Extract the [X, Y] coordinate from the center of the cell holding the provided text.  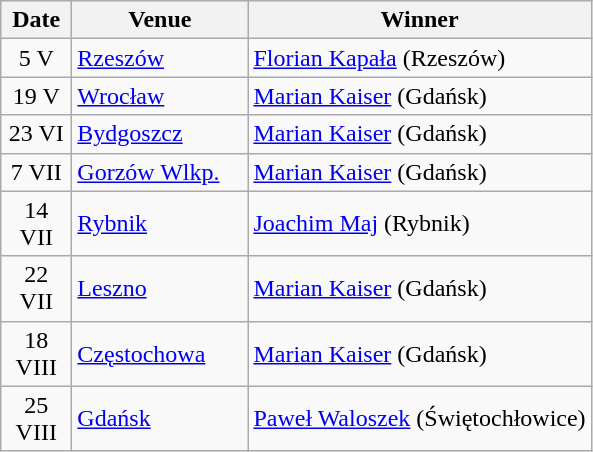
25 VIII [36, 418]
14 VII [36, 224]
Florian Kapała (Rzeszów) [420, 58]
Rybnik [160, 224]
22 VII [36, 288]
Venue [160, 20]
Leszno [160, 288]
Paweł Waloszek (Świętochłowice) [420, 418]
Date [36, 20]
Winner [420, 20]
19 V [36, 96]
Joachim Maj (Rybnik) [420, 224]
5 V [36, 58]
Częstochowa [160, 354]
Gorzów Wlkp. [160, 172]
Bydgoszcz [160, 134]
23 VI [36, 134]
Wrocław [160, 96]
18 VIII [36, 354]
7 VII [36, 172]
Rzeszów [160, 58]
Gdańsk [160, 418]
